Determine the (x, y) coordinate at the center of the cell enclosing the given text.  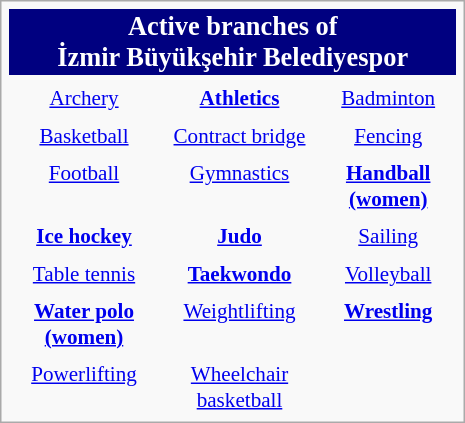
Wrestling (388, 324)
Volleyball (388, 273)
Basketball (84, 135)
Badminton (388, 98)
Active branches ofİzmir Büyükşehir Belediyespor (232, 42)
Archery (84, 98)
Gymnastics (240, 186)
Water polo (women) (84, 324)
Athletics (240, 98)
Weightlifting (240, 324)
Taekwondo (240, 273)
Powerlifting (84, 387)
Ice hockey (84, 236)
Wheelchair basketball (240, 387)
Contract bridge (240, 135)
Football (84, 186)
Table tennis (84, 273)
Judo (240, 236)
Sailing (388, 236)
Fencing (388, 135)
Handball (women) (388, 186)
